Identify which cell holds the provided text, then report its (X, Y) central coordinate. 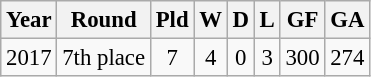
GA (348, 20)
GF (302, 20)
3 (267, 58)
7th place (104, 58)
Year (29, 20)
Round (104, 20)
D (240, 20)
0 (240, 58)
W (210, 20)
4 (210, 58)
274 (348, 58)
2017 (29, 58)
300 (302, 58)
L (267, 20)
Pld (172, 20)
7 (172, 58)
